Pinpoint the cell where the given text exists, returning its [x, y] midpoint coordinate. 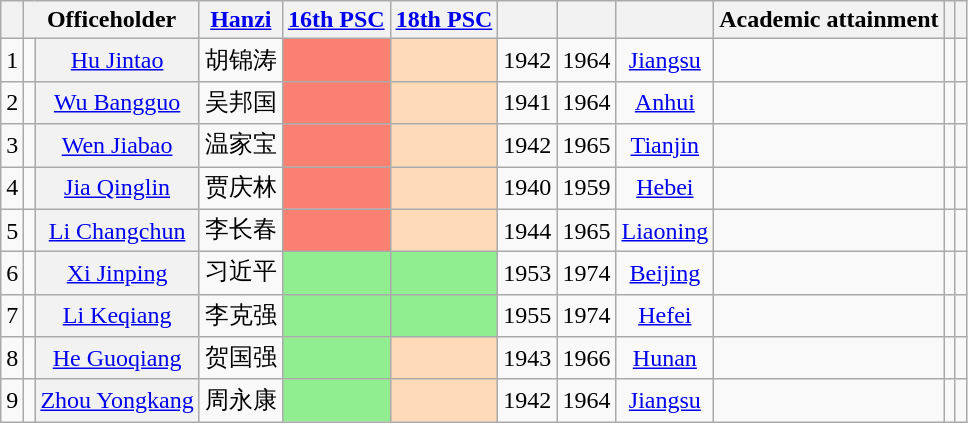
8 [12, 358]
Zhou Yongkang [117, 400]
1955 [528, 316]
1959 [586, 188]
李长春 [240, 230]
Wu Bangguo [117, 102]
胡锦涛 [240, 60]
6 [12, 274]
16th PSC [336, 20]
He Guoqiang [117, 358]
1953 [528, 274]
3 [12, 146]
1940 [528, 188]
Hebei [665, 188]
Beijing [665, 274]
2 [12, 102]
Officeholder [112, 20]
Academic attainment [829, 20]
Li Keqiang [117, 316]
1944 [528, 230]
李克强 [240, 316]
Hanzi [240, 20]
1966 [586, 358]
18th PSC [444, 20]
Liaoning [665, 230]
5 [12, 230]
1943 [528, 358]
Jia Qinglin [117, 188]
Li Changchun [117, 230]
Hefei [665, 316]
习近平 [240, 274]
温家宝 [240, 146]
1 [12, 60]
Wen Jiabao [117, 146]
Tianjin [665, 146]
贾庆林 [240, 188]
Hunan [665, 358]
7 [12, 316]
贺国强 [240, 358]
Xi Jinping [117, 274]
9 [12, 400]
1941 [528, 102]
Hu Jintao [117, 60]
Anhui [665, 102]
周永康 [240, 400]
吴邦国 [240, 102]
4 [12, 188]
